Search for the cell housing the specified text and yield its (X, Y) center coordinate. 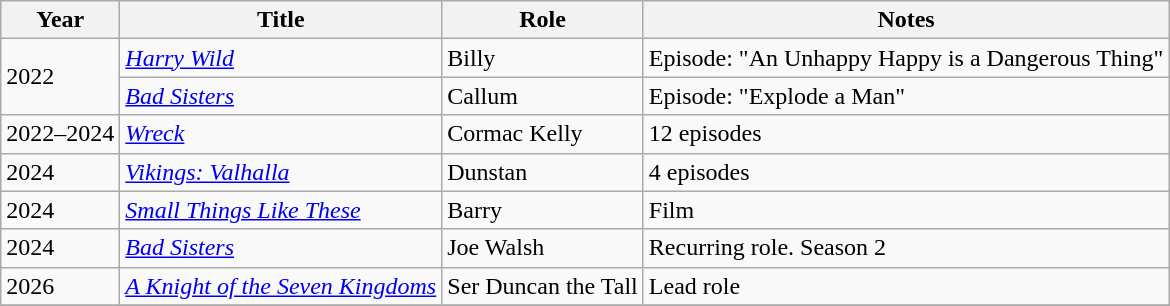
4 episodes (906, 172)
Episode: "An Unhappy Happy is a Dangerous Thing" (906, 58)
Year (60, 20)
Film (906, 210)
Wreck (281, 134)
Callum (543, 96)
2022 (60, 77)
Barry (543, 210)
Harry Wild (281, 58)
Title (281, 20)
Role (543, 20)
Billy (543, 58)
Notes (906, 20)
Ser Duncan the Tall (543, 286)
Small Things Like These (281, 210)
A Knight of the Seven Kingdoms (281, 286)
Recurring role. Season 2 (906, 248)
Episode: "Explode a Man" (906, 96)
Joe Walsh (543, 248)
Vikings: Valhalla (281, 172)
2022–2024 (60, 134)
Dunstan (543, 172)
Lead role (906, 286)
Cormac Kelly (543, 134)
12 episodes (906, 134)
2026 (60, 286)
